Return the [x, y] coordinate for the center point of the cell that contains the specified text.  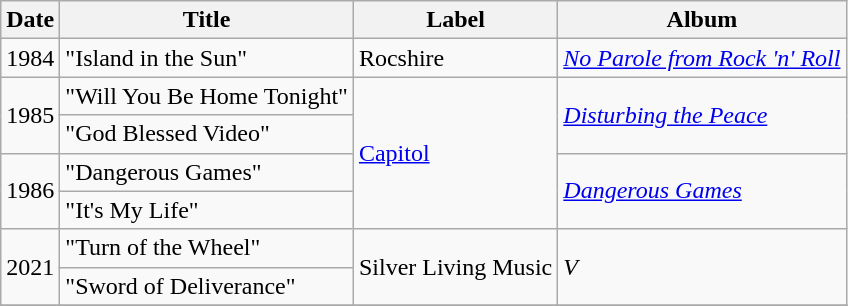
"It's My Life" [207, 210]
No Parole from Rock 'n' Roll [702, 58]
Label [455, 20]
"Island in the Sun" [207, 58]
1986 [30, 191]
Disturbing the Peace [702, 115]
1985 [30, 115]
2021 [30, 267]
Capitol [455, 153]
"Will You Be Home Tonight" [207, 96]
1984 [30, 58]
Date [30, 20]
Rocshire [455, 58]
"God Blessed Video" [207, 134]
V [702, 267]
Dangerous Games [702, 191]
Silver Living Music [455, 267]
"Sword of Deliverance" [207, 286]
"Turn of the Wheel" [207, 248]
Title [207, 20]
"Dangerous Games" [207, 172]
Album [702, 20]
